Find where the given text appears and provide that cell's center as (X, Y) coordinate. 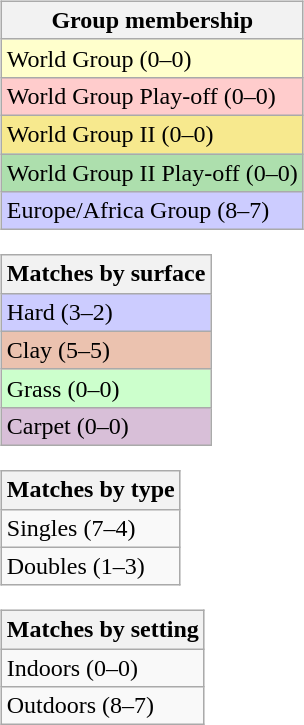
Matches by setting (102, 630)
Grass (0–0) (106, 388)
Clay (5–5) (106, 350)
Matches by surface (106, 274)
Hard (3–2) (106, 312)
Carpet (0–0) (106, 426)
Doubles (1–3) (90, 566)
Outdoors (8–7) (102, 706)
World Group II (0–0) (152, 134)
World Group Play-off (0–0) (152, 96)
World Group (0–0) (152, 58)
World Group II Play-off (0–0) (152, 173)
Singles (7–4) (90, 528)
Group membership (152, 20)
Indoors (0–0) (102, 668)
Europe/Africa Group (8–7) (152, 211)
Matches by type (90, 490)
